Pinpoint the cell where the given text exists, returning its (X, Y) midpoint coordinate. 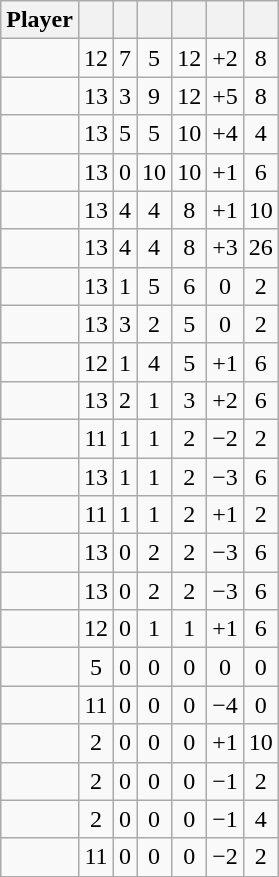
26 (260, 248)
Player (40, 20)
+3 (226, 248)
−4 (226, 705)
+4 (226, 134)
+5 (226, 96)
9 (154, 96)
7 (126, 58)
